Scan for the cell matching the given text and deliver its (x, y) coordinate at center. 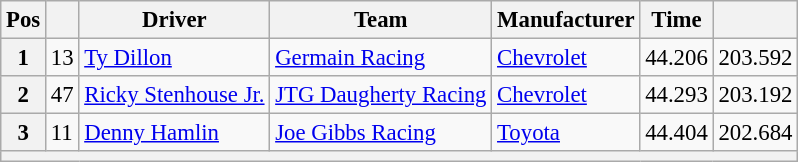
44.404 (676, 133)
Time (676, 20)
Manufacturer (566, 20)
203.192 (756, 95)
Team (381, 20)
Joe Gibbs Racing (381, 133)
Denny Hamlin (174, 133)
JTG Daugherty Racing (381, 95)
2 (24, 95)
44.293 (676, 95)
13 (62, 58)
1 (24, 58)
3 (24, 133)
Ty Dillon (174, 58)
Ricky Stenhouse Jr. (174, 95)
203.592 (756, 58)
11 (62, 133)
Pos (24, 20)
202.684 (756, 133)
Toyota (566, 133)
Driver (174, 20)
47 (62, 95)
Germain Racing (381, 58)
44.206 (676, 58)
